Find where the given text appears and provide that cell's center as (X, Y) coordinate. 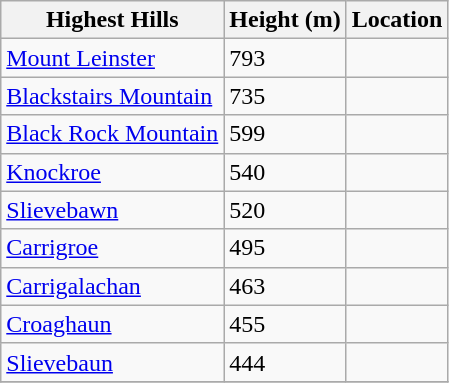
Blackstairs Mountain (112, 96)
735 (285, 96)
Croaghaun (112, 324)
540 (285, 172)
599 (285, 134)
793 (285, 58)
455 (285, 324)
Mount Leinster (112, 58)
Black Rock Mountain (112, 134)
Slievebawn (112, 210)
495 (285, 248)
463 (285, 286)
Knockroe (112, 172)
444 (285, 362)
Height (m) (285, 20)
Carrigroe (112, 248)
520 (285, 210)
Location (397, 20)
Slievebaun (112, 362)
Highest Hills (112, 20)
Carrigalachan (112, 286)
